Locate the cell with the specified text and output its [X, Y] center coordinate. 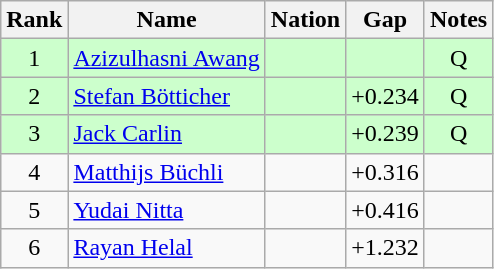
Yudai Nitta [166, 210]
Matthijs Büchli [166, 172]
Azizulhasni Awang [166, 58]
Gap [386, 20]
Rank [34, 20]
Jack Carlin [166, 134]
+0.416 [386, 210]
6 [34, 248]
5 [34, 210]
+0.239 [386, 134]
4 [34, 172]
+0.234 [386, 96]
Nation [305, 20]
Rayan Helal [166, 248]
+1.232 [386, 248]
Stefan Bötticher [166, 96]
2 [34, 96]
1 [34, 58]
Notes [458, 20]
3 [34, 134]
Name [166, 20]
+0.316 [386, 172]
